For the text-containing cell, return its midpoint in (X, Y) coordinate format. 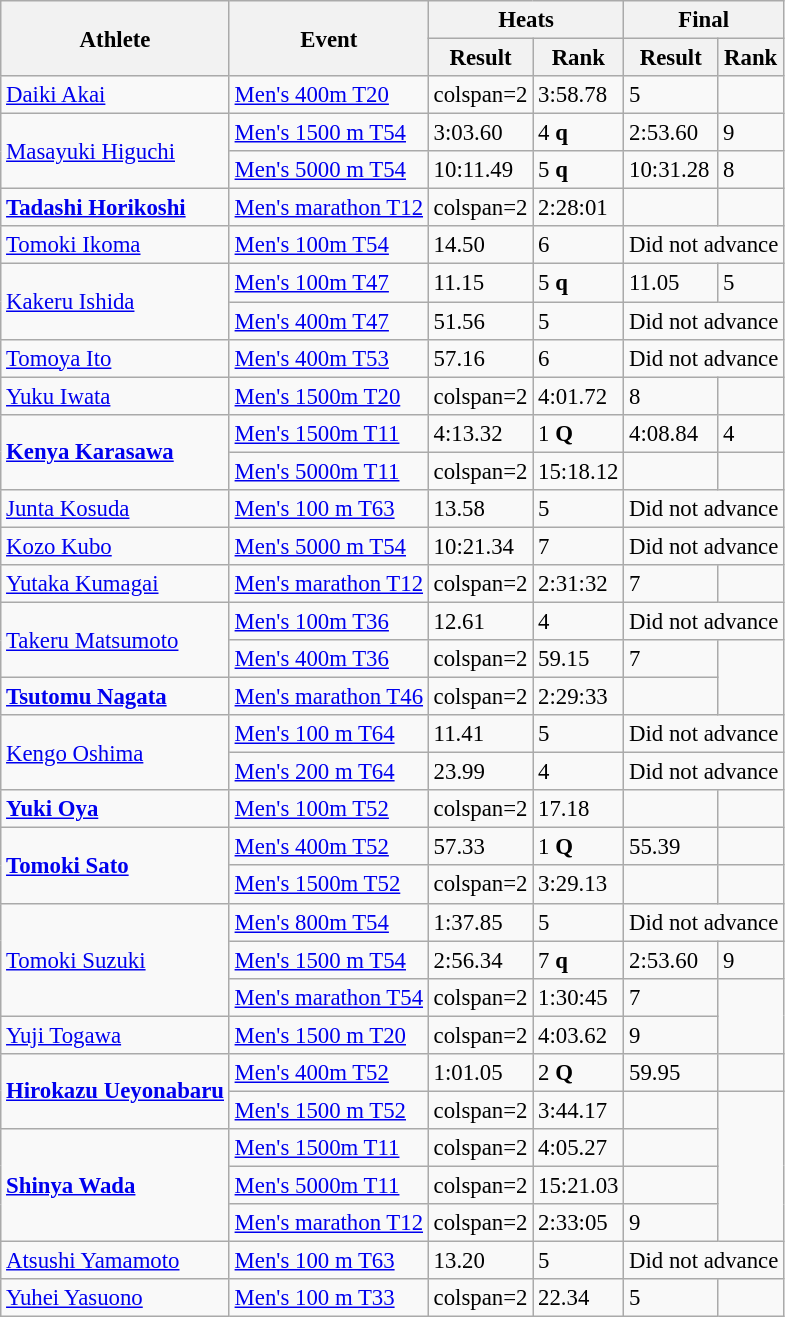
4 q (578, 133)
Yutaka Kumagai (116, 584)
Men's 800m T54 (328, 922)
2:33:05 (578, 1223)
57.33 (480, 847)
14.50 (480, 245)
Tomoki Sato (116, 866)
3:29.13 (578, 885)
Men's marathon T46 (328, 697)
Men's 400m T20 (328, 95)
Yuki Oya (116, 809)
4:08.84 (671, 433)
Men's 200 m T64 (328, 772)
Men's 100 m T64 (328, 734)
Men's 100 m T33 (328, 1298)
Men's 1500 m T20 (328, 1035)
1:30:45 (578, 997)
10:31.28 (671, 170)
Takeru Matsumoto (116, 640)
Final (704, 20)
Hirokazu Ueyonabaru (116, 1092)
22.34 (578, 1298)
Men's 400m T53 (328, 358)
2:56.34 (480, 960)
Yuhei Yasuono (116, 1298)
Tadashi Horikoshi (116, 208)
3:03.60 (480, 133)
Daiki Akai (116, 95)
3:44.17 (578, 1110)
3:58.78 (578, 95)
Atsushi Yamamoto (116, 1261)
23.99 (480, 772)
13.20 (480, 1261)
11.05 (671, 283)
55.39 (671, 847)
Shinya Wada (116, 1186)
15:18.12 (578, 471)
1:37.85 (480, 922)
Tomoya Ito (116, 358)
15:21.03 (578, 1185)
Men's 400m T47 (328, 321)
Men's 100m T36 (328, 621)
51.56 (480, 321)
Heats (526, 20)
Men's 400m T36 (328, 659)
Men's 100m T54 (328, 245)
59.15 (578, 659)
11.41 (480, 734)
17.18 (578, 809)
10:11.49 (480, 170)
1:01.05 (480, 1073)
Kengo Oshima (116, 752)
59.95 (671, 1073)
Junta Kosuda (116, 509)
7 q (578, 960)
Kakeru Ishida (116, 302)
2:28:01 (578, 208)
Kenya Karasawa (116, 452)
2 Q (578, 1073)
13.58 (480, 509)
Yuku Iwata (116, 396)
11.15 (480, 283)
Athlete (116, 38)
4:13.32 (480, 433)
2:31:32 (578, 584)
Masayuki Higuchi (116, 152)
Men's 1500m T20 (328, 396)
2:29:33 (578, 697)
Yuji Togawa (116, 1035)
Men's 1500m T52 (328, 885)
57.16 (480, 358)
12.61 (480, 621)
Men's 100m T47 (328, 283)
4:05.27 (578, 1148)
Men's 1500 m T52 (328, 1110)
Men's 100m T52 (328, 809)
10:21.34 (480, 546)
4:01.72 (578, 396)
Kozo Kubo (116, 546)
Event (328, 38)
Men's marathon T54 (328, 997)
Tomoki Suzuki (116, 960)
4:03.62 (578, 1035)
Tomoki Ikoma (116, 245)
Tsutomu Nagata (116, 697)
